Identify which cell holds the provided text, then report its (X, Y) central coordinate. 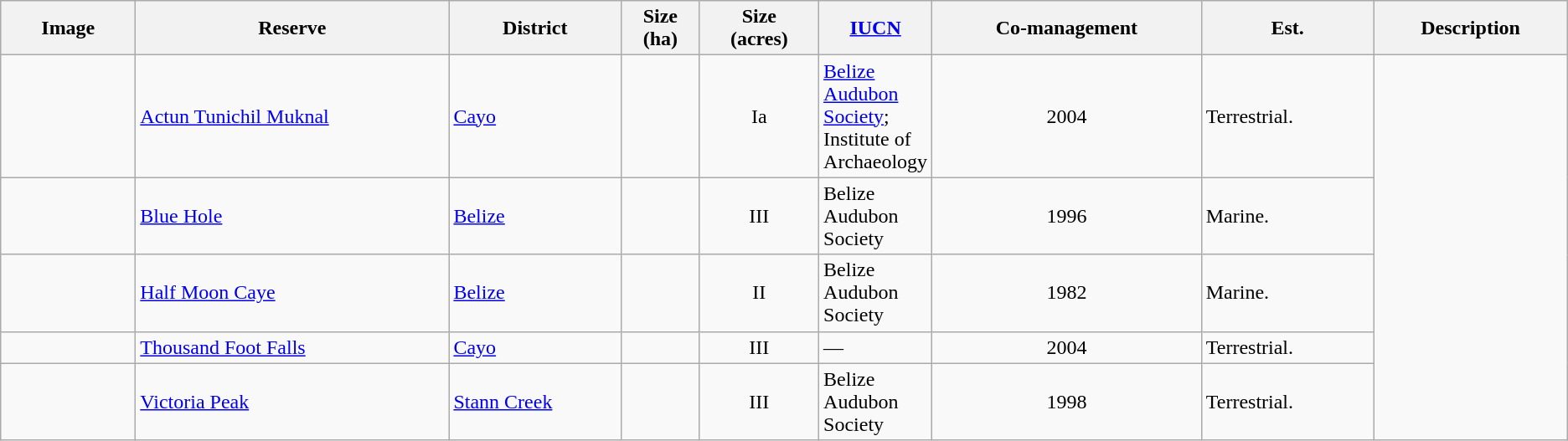
District (535, 28)
Victoria Peak (292, 402)
Blue Hole (292, 216)
Co-management (1067, 28)
Image (69, 28)
— (876, 347)
Thousand Foot Falls (292, 347)
1998 (1067, 402)
II (759, 293)
Reserve (292, 28)
Half Moon Caye (292, 293)
Ia (759, 116)
IUCN (876, 28)
Description (1471, 28)
Size(acres) (759, 28)
Actun Tunichil Muknal (292, 116)
Stann Creek (535, 402)
Est. (1287, 28)
Size(ha) (660, 28)
1982 (1067, 293)
Belize Audubon Society; Institute of Archaeology (876, 116)
1996 (1067, 216)
